Output the (X, Y) coordinate of the center of the cell containing the given text.  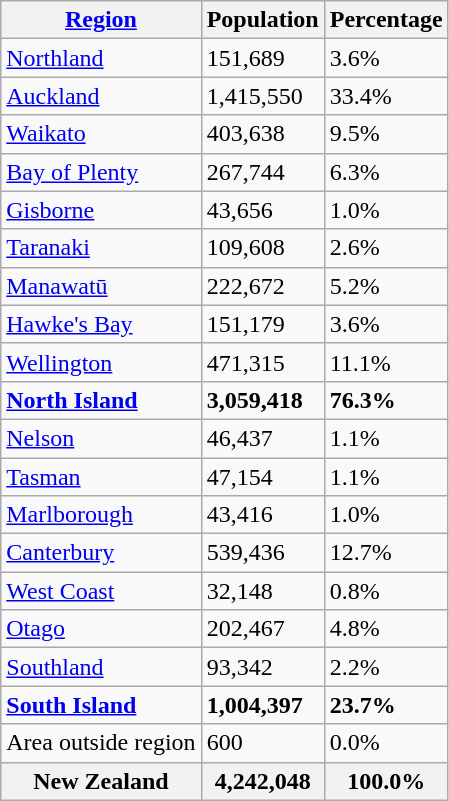
North Island (101, 400)
0.8% (386, 591)
93,342 (262, 667)
43,416 (262, 515)
202,467 (262, 629)
Southland (101, 667)
4,242,048 (262, 781)
403,638 (262, 134)
Bay of Plenty (101, 172)
539,436 (262, 553)
47,154 (262, 477)
Canterbury (101, 553)
Northland (101, 58)
9.5% (386, 134)
2.2% (386, 667)
Gisborne (101, 210)
Manawatū (101, 286)
Hawke's Bay (101, 324)
100.0% (386, 781)
1,415,550 (262, 96)
Nelson (101, 438)
43,656 (262, 210)
Percentage (386, 20)
32,148 (262, 591)
12.7% (386, 553)
109,608 (262, 248)
Tasman (101, 477)
Population (262, 20)
151,179 (262, 324)
151,689 (262, 58)
76.3% (386, 400)
23.7% (386, 705)
Waikato (101, 134)
Region (101, 20)
Taranaki (101, 248)
6.3% (386, 172)
33.4% (386, 96)
Marlborough (101, 515)
Auckland (101, 96)
Area outside region (101, 743)
0.0% (386, 743)
South Island (101, 705)
West Coast (101, 591)
Otago (101, 629)
New Zealand (101, 781)
222,672 (262, 286)
46,437 (262, 438)
4.8% (386, 629)
600 (262, 743)
1,004,397 (262, 705)
11.1% (386, 362)
3,059,418 (262, 400)
Wellington (101, 362)
267,744 (262, 172)
471,315 (262, 362)
5.2% (386, 286)
2.6% (386, 248)
